Capture the cell that displays the provided text and extract its (x, y) central coordinate. 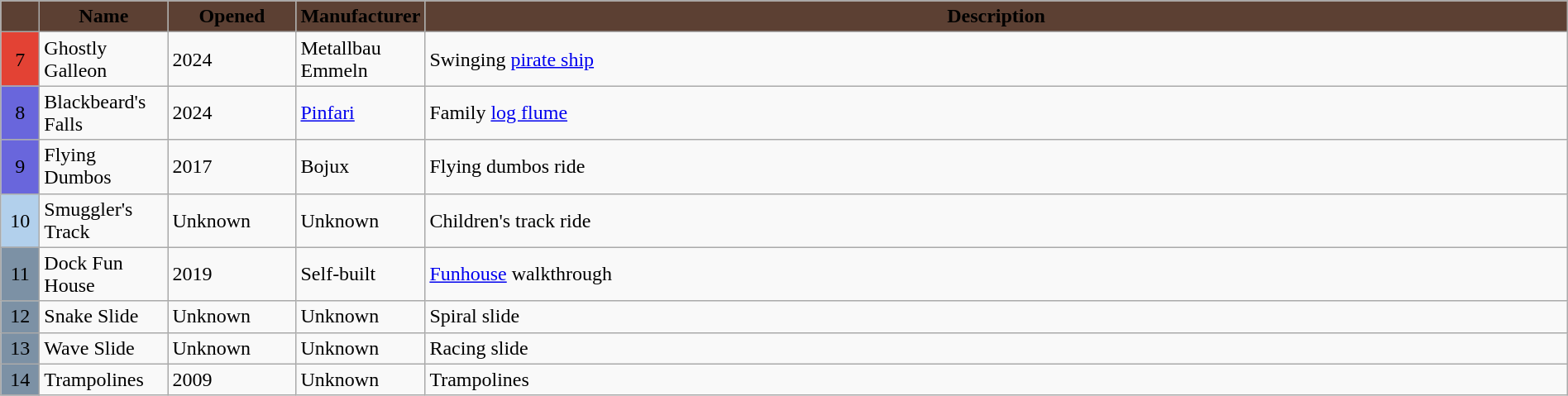
12 (20, 317)
Self-built (361, 274)
11 (20, 274)
Ghostly Galleon (104, 60)
Metallbau Emmeln (361, 60)
Spiral slide (996, 317)
2017 (232, 167)
14 (20, 379)
Blackbeard's Falls (104, 112)
Children's track ride (996, 220)
Swinging pirate ship (996, 60)
Smuggler's Track (104, 220)
Snake Slide (104, 317)
2009 (232, 379)
7 (20, 60)
Dock Fun House (104, 274)
2019 (232, 274)
Bojux (361, 167)
Flying dumbos ride (996, 167)
10 (20, 220)
Name (104, 17)
Pinfari (361, 112)
9 (20, 167)
Family log flume (996, 112)
8 (20, 112)
Funhouse walkthrough (996, 274)
Wave Slide (104, 348)
Opened (232, 17)
Flying Dumbos (104, 167)
Racing slide (996, 348)
Manufacturer (361, 17)
13 (20, 348)
Description (996, 17)
